Extract the [X, Y] coordinate from the center of the cell holding the provided text.  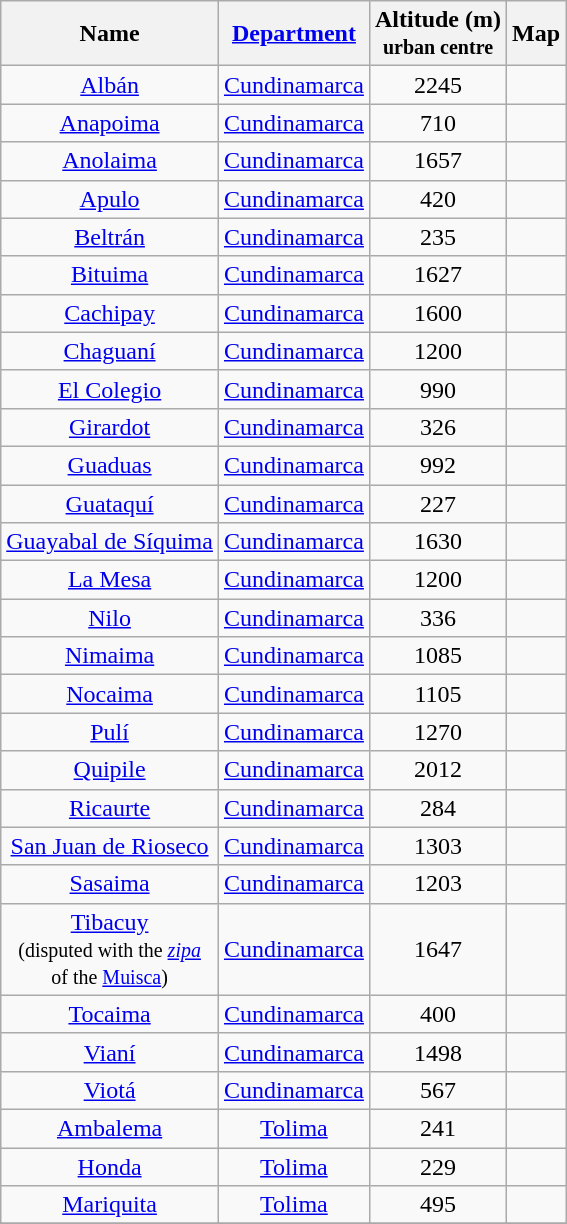
1630 [438, 542]
Bituima [110, 275]
Apulo [110, 199]
Ricaurte [110, 808]
Anapoima [110, 123]
Pulí [110, 732]
Cachipay [110, 313]
Tocaima [110, 1014]
420 [438, 199]
1647 [438, 949]
326 [438, 427]
710 [438, 123]
Nimaima [110, 656]
1085 [438, 656]
1203 [438, 884]
336 [438, 618]
Chaguaní [110, 351]
1627 [438, 275]
241 [438, 1128]
Name [110, 34]
Map [536, 34]
El Colegio [110, 389]
Sasaima [110, 884]
Anolaima [110, 161]
Girardot [110, 427]
1270 [438, 732]
Tibacuy(disputed with the zipaof the Muisca) [110, 949]
1600 [438, 313]
Quipile [110, 770]
Mariquita [110, 1205]
Department [294, 34]
Beltrán [110, 237]
1498 [438, 1052]
Guaduas [110, 465]
495 [438, 1205]
567 [438, 1090]
1105 [438, 694]
1303 [438, 846]
Ambalema [110, 1128]
Altitude (m)urban centre [438, 34]
Honda [110, 1167]
1657 [438, 161]
La Mesa [110, 580]
San Juan de Rioseco [110, 846]
992 [438, 465]
229 [438, 1167]
Nocaima [110, 694]
Viotá [110, 1090]
400 [438, 1014]
2245 [438, 85]
284 [438, 808]
Vianí [110, 1052]
Nilo [110, 618]
2012 [438, 770]
Guayabal de Síquima [110, 542]
235 [438, 237]
227 [438, 503]
Guataquí [110, 503]
990 [438, 389]
Albán [110, 85]
